Scan for the cell matching the given text and deliver its [X, Y] coordinate at center. 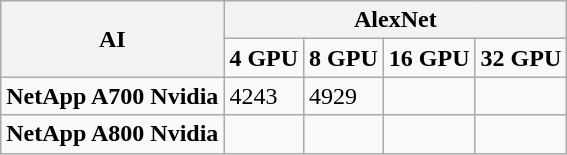
NetApp A800 Nvidia [112, 134]
4929 [344, 96]
16 GPU [429, 58]
4 GPU [264, 58]
AlexNet [396, 20]
8 GPU [344, 58]
NetApp A700 Nvidia [112, 96]
32 GPU [521, 58]
AI [112, 39]
4243 [264, 96]
